For the text-containing cell, return its midpoint in (x, y) coordinate format. 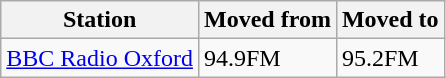
BBC Radio Oxford (100, 58)
Station (100, 20)
Moved to (390, 20)
94.9FM (267, 58)
Moved from (267, 20)
95.2FM (390, 58)
